Find where the given text appears and provide that cell's center as (X, Y) coordinate. 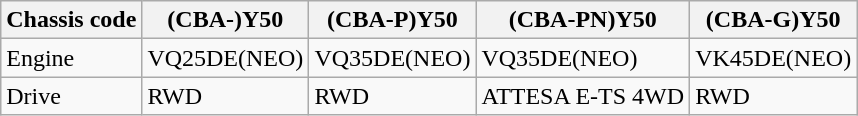
VK45DE(NEO) (774, 58)
Chassis code (72, 20)
Engine (72, 58)
(CBA-P)Y50 (392, 20)
Drive (72, 96)
(CBA-PN)Y50 (583, 20)
(CBA-G)Y50 (774, 20)
VQ25DE(NEO) (226, 58)
(CBA-)Y50 (226, 20)
ATTESA E-TS 4WD (583, 96)
